Return (X, Y) of the center of cell containing provided text 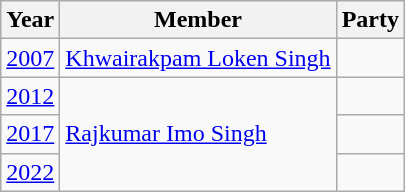
Rajkumar Imo Singh (198, 134)
Khwairakpam Loken Singh (198, 58)
Member (198, 20)
Year (30, 20)
2022 (30, 172)
2007 (30, 58)
2012 (30, 96)
Party (370, 20)
2017 (30, 134)
